Identify which cell holds the provided text, then report its (x, y) central coordinate. 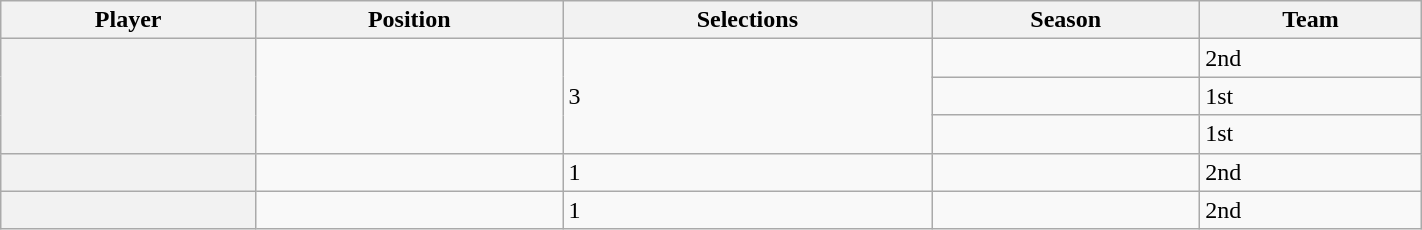
Position (410, 20)
Player (128, 20)
Season (1066, 20)
3 (748, 96)
Selections (748, 20)
Team (1311, 20)
